Pinpoint the cell where the given text exists, returning its (x, y) midpoint coordinate. 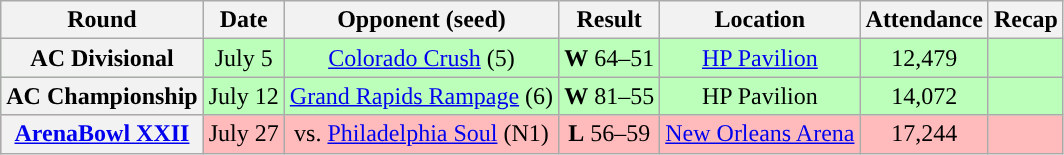
Recap (1026, 20)
W 64–51 (610, 58)
Result (610, 20)
Colorado Crush (5) (421, 58)
ArenaBowl XXII (102, 134)
W 81–55 (610, 96)
July 12 (244, 96)
14,072 (924, 96)
17,244 (924, 134)
Date (244, 20)
AC Divisional (102, 58)
Opponent (seed) (421, 20)
Round (102, 20)
July 5 (244, 58)
AC Championship (102, 96)
Attendance (924, 20)
July 27 (244, 134)
Grand Rapids Rampage (6) (421, 96)
New Orleans Arena (760, 134)
vs. Philadelphia Soul (N1) (421, 134)
Location (760, 20)
12,479 (924, 58)
L 56–59 (610, 134)
